From the cell containing the given text, extract its center point as [X, Y] coordinate. 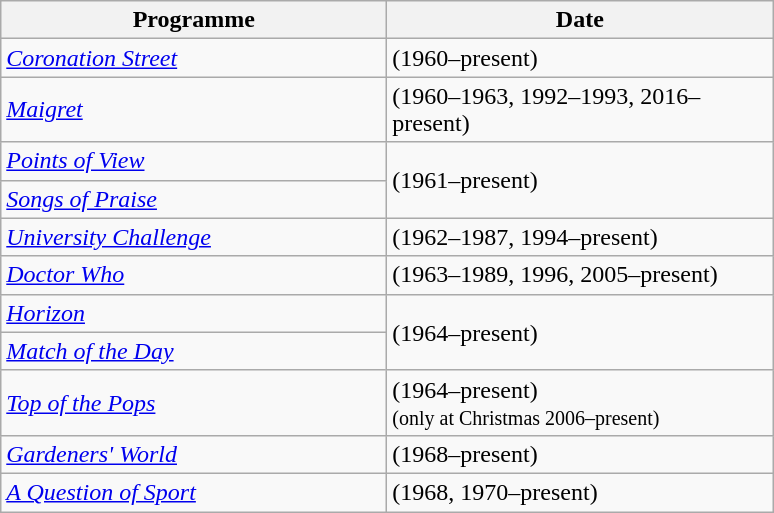
Gardeners' World [194, 454]
Match of the Day [194, 351]
(1964–present)(only at Christmas 2006–present) [580, 402]
Doctor Who [194, 275]
Horizon [194, 313]
A Question of Sport [194, 492]
(1960–1963, 1992–1993, 2016–present) [580, 110]
(1968, 1970–present) [580, 492]
(1964–present) [580, 332]
(1960–present) [580, 58]
Date [580, 20]
Maigret [194, 110]
Points of View [194, 161]
(1961–present) [580, 180]
University Challenge [194, 237]
(1968–present) [580, 454]
(1962–1987, 1994–present) [580, 237]
(1963–1989, 1996, 2005–present) [580, 275]
Songs of Praise [194, 199]
Top of the Pops [194, 402]
Coronation Street [194, 58]
Programme [194, 20]
